Determine the (x, y) coordinate at the center of the cell enclosing the given text.  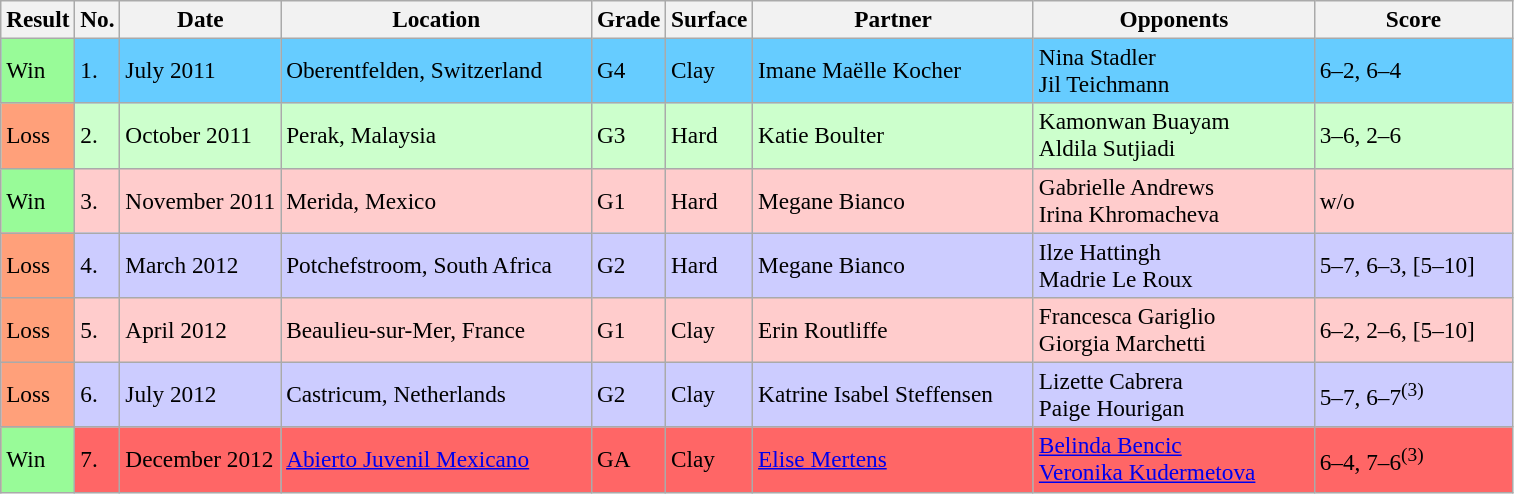
March 2012 (200, 264)
Perak, Malaysia (436, 136)
Gabrielle AndrewsIrina Khromacheva (1174, 200)
Result (38, 19)
Grade (629, 19)
7. (98, 460)
1. (98, 70)
Potchefstroom, South Africa (436, 264)
Kamonwan BuayamAldila Sutjiadi (1174, 136)
No. (98, 19)
Location (436, 19)
Beaulieu-sur-Mer, France (436, 330)
October 2011 (200, 136)
Elise Mertens (894, 460)
Katrine Isabel Steffensen (894, 394)
Surface (710, 19)
Opponents (1174, 19)
Date (200, 19)
3. (98, 200)
Merida, Mexico (436, 200)
6. (98, 394)
July 2011 (200, 70)
July 2012 (200, 394)
2. (98, 136)
G3 (629, 136)
Oberentfelden, Switzerland (436, 70)
Abierto Juvenil Mexicano (436, 460)
Nina StadlerJil Teichmann (1174, 70)
w/o (1413, 200)
Lizette CabreraPaige Hourigan (1174, 394)
3–6, 2–6 (1413, 136)
November 2011 (200, 200)
April 2012 (200, 330)
Belinda BencicVeronika Kudermetova (1174, 460)
6–4, 7–6(3) (1413, 460)
G4 (629, 70)
5. (98, 330)
Castricum, Netherlands (436, 394)
6–2, 6–4 (1413, 70)
Imane Maëlle Kocher (894, 70)
6–2, 2–6, [5–10] (1413, 330)
5–7, 6–3, [5–10] (1413, 264)
GA (629, 460)
Score (1413, 19)
Erin Routliffe (894, 330)
December 2012 (200, 460)
Ilze HattinghMadrie Le Roux (1174, 264)
5–7, 6–7(3) (1413, 394)
Partner (894, 19)
Katie Boulter (894, 136)
Francesca GariglioGiorgia Marchetti (1174, 330)
4. (98, 264)
